Determine the [x, y] coordinate at the center of the cell enclosing the given text.  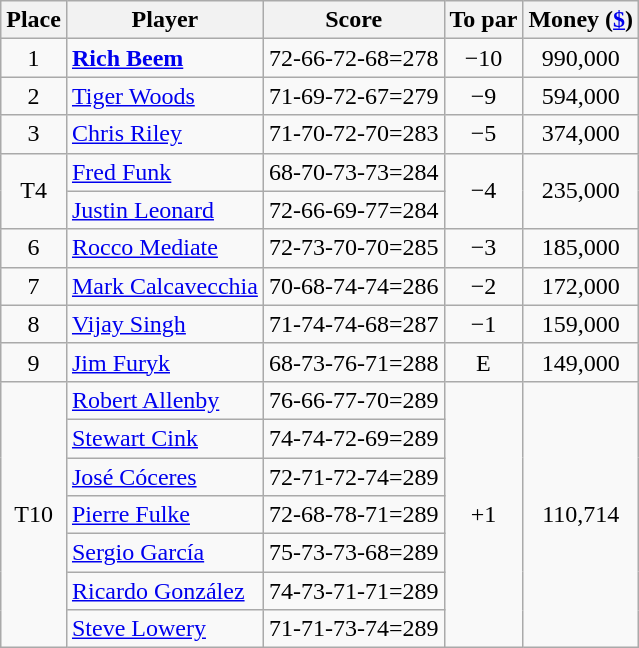
1 [34, 58]
Rocco Mediate [164, 248]
−10 [484, 58]
Justin Leonard [164, 210]
−5 [484, 134]
74-74-72-69=289 [354, 438]
75-73-73-68=289 [354, 553]
72-68-78-71=289 [354, 515]
235,000 [581, 191]
Vijay Singh [164, 324]
71-70-72-70=283 [354, 134]
Fred Funk [164, 172]
9 [34, 362]
71-69-72-67=279 [354, 96]
71-71-73-74=289 [354, 629]
Tiger Woods [164, 96]
T4 [34, 191]
−4 [484, 191]
8 [34, 324]
Money ($) [581, 20]
3 [34, 134]
68-70-73-73=284 [354, 172]
Player [164, 20]
2 [34, 96]
T10 [34, 514]
72-71-72-74=289 [354, 477]
Steve Lowery [164, 629]
Jim Furyk [164, 362]
Chris Riley [164, 134]
Place [34, 20]
72-66-72-68=278 [354, 58]
−9 [484, 96]
−3 [484, 248]
374,000 [581, 134]
185,000 [581, 248]
Score [354, 20]
149,000 [581, 362]
−2 [484, 286]
Robert Allenby [164, 400]
990,000 [581, 58]
72-73-70-70=285 [354, 248]
71-74-74-68=287 [354, 324]
172,000 [581, 286]
6 [34, 248]
76-66-77-70=289 [354, 400]
74-73-71-71=289 [354, 591]
Rich Beem [164, 58]
68-73-76-71=288 [354, 362]
Mark Calcavecchia [164, 286]
Sergio García [164, 553]
−1 [484, 324]
594,000 [581, 96]
110,714 [581, 514]
Stewart Cink [164, 438]
159,000 [581, 324]
7 [34, 286]
72-66-69-77=284 [354, 210]
To par [484, 20]
Ricardo González [164, 591]
70-68-74-74=286 [354, 286]
E [484, 362]
+1 [484, 514]
José Cóceres [164, 477]
Pierre Fulke [164, 515]
